Scan for the cell matching the given text and deliver its [x, y] coordinate at center. 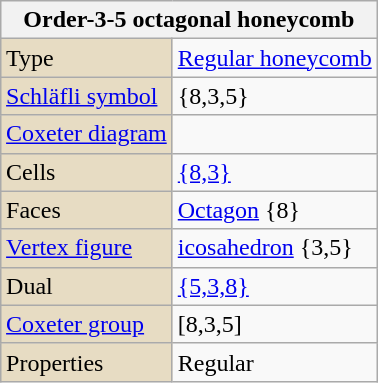
Type [87, 58]
Regular honeycomb [274, 58]
Faces [87, 210]
Properties [87, 362]
icosahedron {3,5} [274, 248]
Octagon {8} [274, 210]
Regular [274, 362]
Schläfli symbol [87, 96]
[8,3,5] [274, 324]
Order-3-5 octagonal honeycomb [190, 20]
{8,3} [274, 172]
Coxeter diagram [87, 134]
Vertex figure [87, 248]
{5,3,8} [274, 286]
Coxeter group [87, 324]
{8,3,5} [274, 96]
Cells [87, 172]
Dual [87, 286]
